Capture the cell that displays the provided text and extract its [x, y] central coordinate. 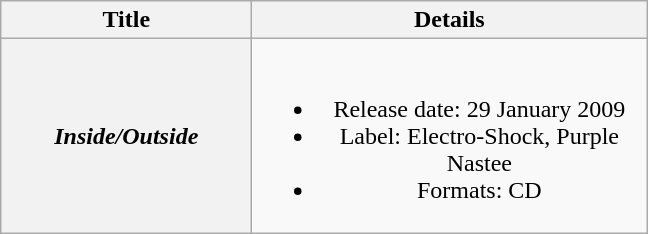
Details [450, 20]
Title [126, 20]
Release date: 29 January 2009Label: Electro-Shock, Purple NasteeFormats: CD [450, 136]
Inside/Outside [126, 136]
